Capture the cell that displays the provided text and extract its [X, Y] central coordinate. 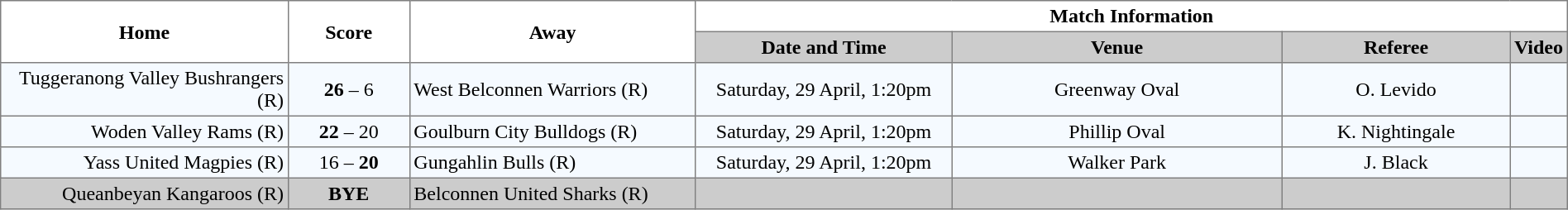
Referee [1396, 47]
Score [349, 31]
Venue [1117, 47]
Woden Valley Rams (R) [145, 131]
Queanbeyan Kangaroos (R) [145, 193]
Walker Park [1117, 163]
Yass United Magpies (R) [145, 163]
Phillip Oval [1117, 131]
BYE [349, 193]
Greenway Oval [1117, 89]
Date and Time [824, 47]
Home [145, 31]
26 – 6 [349, 89]
West Belconnen Warriors (R) [552, 89]
Video [1539, 47]
Belconnen United Sharks (R) [552, 193]
O. Levido [1396, 89]
K. Nightingale [1396, 131]
Away [552, 31]
Tuggeranong Valley Bushrangers (R) [145, 89]
J. Black [1396, 163]
Match Information [1131, 17]
Goulburn City Bulldogs (R) [552, 131]
16 – 20 [349, 163]
Gungahlin Bulls (R) [552, 163]
22 – 20 [349, 131]
